Return [x, y] of the center of cell containing provided text 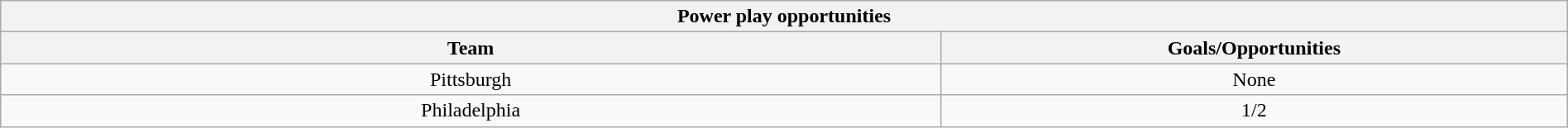
None [1254, 79]
1/2 [1254, 111]
Power play opportunities [784, 17]
Team [471, 48]
Philadelphia [471, 111]
Pittsburgh [471, 79]
Goals/Opportunities [1254, 48]
